Extract the [x, y] coordinate from the center of the cell holding the provided text.  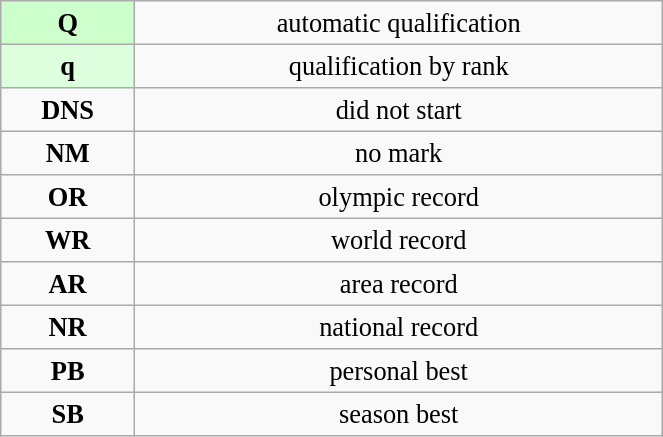
OR [68, 197]
season best [399, 414]
national record [399, 327]
personal best [399, 371]
automatic qualification [399, 22]
q [68, 66]
area record [399, 284]
world record [399, 240]
AR [68, 284]
NM [68, 153]
no mark [399, 153]
SB [68, 414]
NR [68, 327]
WR [68, 240]
DNS [68, 109]
PB [68, 371]
olympic record [399, 197]
Q [68, 22]
did not start [399, 109]
qualification by rank [399, 66]
